For the text-containing cell, return its midpoint in (X, Y) coordinate format. 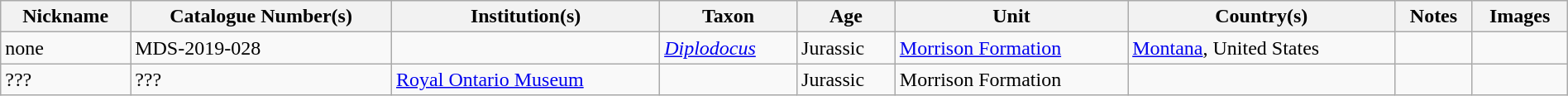
Montana, United States (1262, 48)
Institution(s) (526, 17)
Country(s) (1262, 17)
Royal Ontario Museum (526, 79)
Taxon (729, 17)
Diplodocus (729, 48)
Unit (1011, 17)
none (66, 48)
Images (1520, 17)
Age (847, 17)
Nickname (66, 17)
MDS-2019-028 (261, 48)
Catalogue Number(s) (261, 17)
Notes (1434, 17)
